Return (x, y) of the center of cell containing provided text 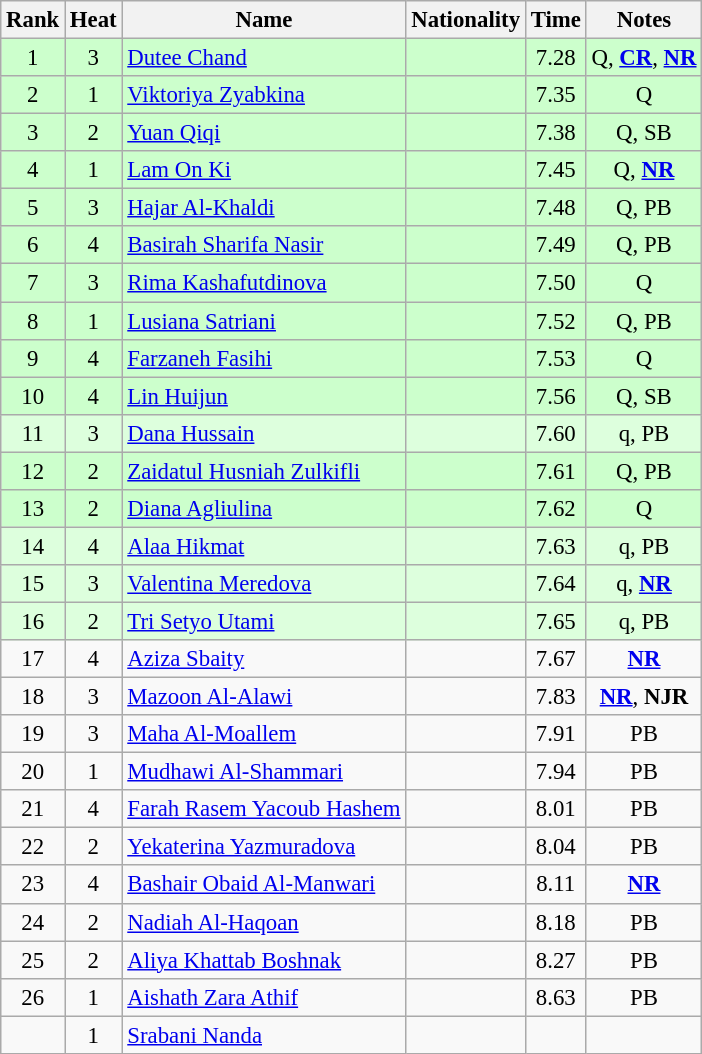
7.45 (556, 170)
7 (33, 283)
Q, NR (644, 170)
12 (33, 471)
11 (33, 433)
Basirah Sharifa Nasir (264, 245)
10 (33, 396)
Mazoon Al-Alawi (264, 697)
Nadiah Al-Haqoan (264, 922)
7.65 (556, 621)
Alaa Hikmat (264, 546)
8.01 (556, 809)
17 (33, 659)
8.04 (556, 847)
Viktoriya Zyabkina (264, 95)
Aishath Zara Athif (264, 997)
7.49 (556, 245)
Q, CR, NR (644, 58)
Aliya Khattab Boshnak (264, 960)
NR, NJR (644, 697)
Maha Al-Moallem (264, 734)
7.56 (556, 396)
Aziza Sbaity (264, 659)
7.67 (556, 659)
Bashair Obaid Al-Manwari (264, 885)
13 (33, 509)
22 (33, 847)
Lam On Ki (264, 170)
7.53 (556, 358)
7.38 (556, 133)
15 (33, 584)
Nationality (466, 20)
Yekaterina Yazmuradova (264, 847)
16 (33, 621)
19 (33, 734)
Dana Hussain (264, 433)
8.11 (556, 885)
7.60 (556, 433)
q, NR (644, 584)
7.48 (556, 208)
Time (556, 20)
20 (33, 772)
7.91 (556, 734)
7.63 (556, 546)
Farah Rasem Yacoub Hashem (264, 809)
Name (264, 20)
Tri Setyo Utami (264, 621)
21 (33, 809)
7.62 (556, 509)
18 (33, 697)
Srabani Nanda (264, 1035)
Zaidatul Husniah Zulkifli (264, 471)
7.52 (556, 321)
8.18 (556, 922)
Lusiana Satriani (264, 321)
8.27 (556, 960)
Diana Agliulina (264, 509)
Lin Huijun (264, 396)
7.94 (556, 772)
Mudhawi Al-Shammari (264, 772)
Rank (33, 20)
7.28 (556, 58)
6 (33, 245)
7.35 (556, 95)
Notes (644, 20)
Dutee Chand (264, 58)
Rima Kashafutdinova (264, 283)
7.64 (556, 584)
24 (33, 922)
5 (33, 208)
Farzaneh Fasihi (264, 358)
14 (33, 546)
8 (33, 321)
7.50 (556, 283)
7.61 (556, 471)
Yuan Qiqi (264, 133)
7.83 (556, 697)
23 (33, 885)
25 (33, 960)
26 (33, 997)
Heat (94, 20)
Hajar Al-Khaldi (264, 208)
9 (33, 358)
Valentina Meredova (264, 584)
8.63 (556, 997)
